Identify which cell holds the provided text, then report its [x, y] central coordinate. 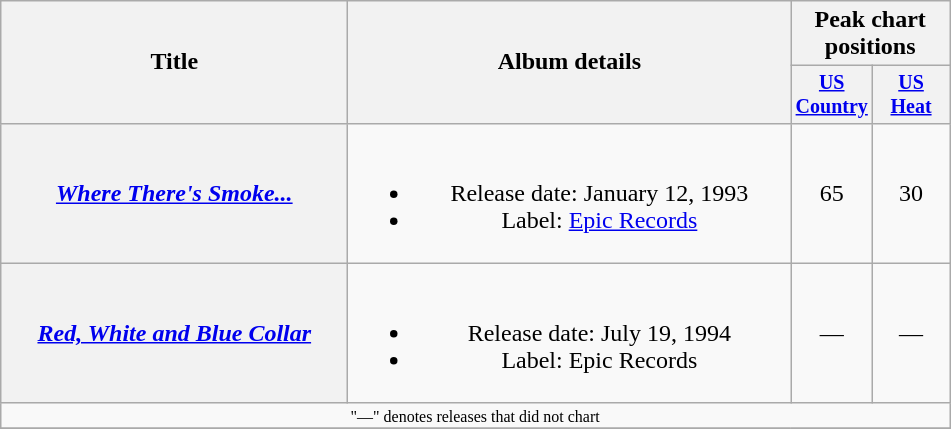
Release date: July 19, 1994Label: Epic Records [570, 333]
Album details [570, 62]
65 [832, 193]
30 [912, 193]
"—" denotes releases that did not chart [476, 415]
US Country [832, 94]
Release date: January 12, 1993Label: Epic Records [570, 193]
Red, White and Blue Collar [174, 333]
Title [174, 62]
Peak chartpositions [870, 34]
Where There's Smoke... [174, 193]
US Heat [912, 94]
